Search for the cell housing the specified text and yield its (X, Y) center coordinate. 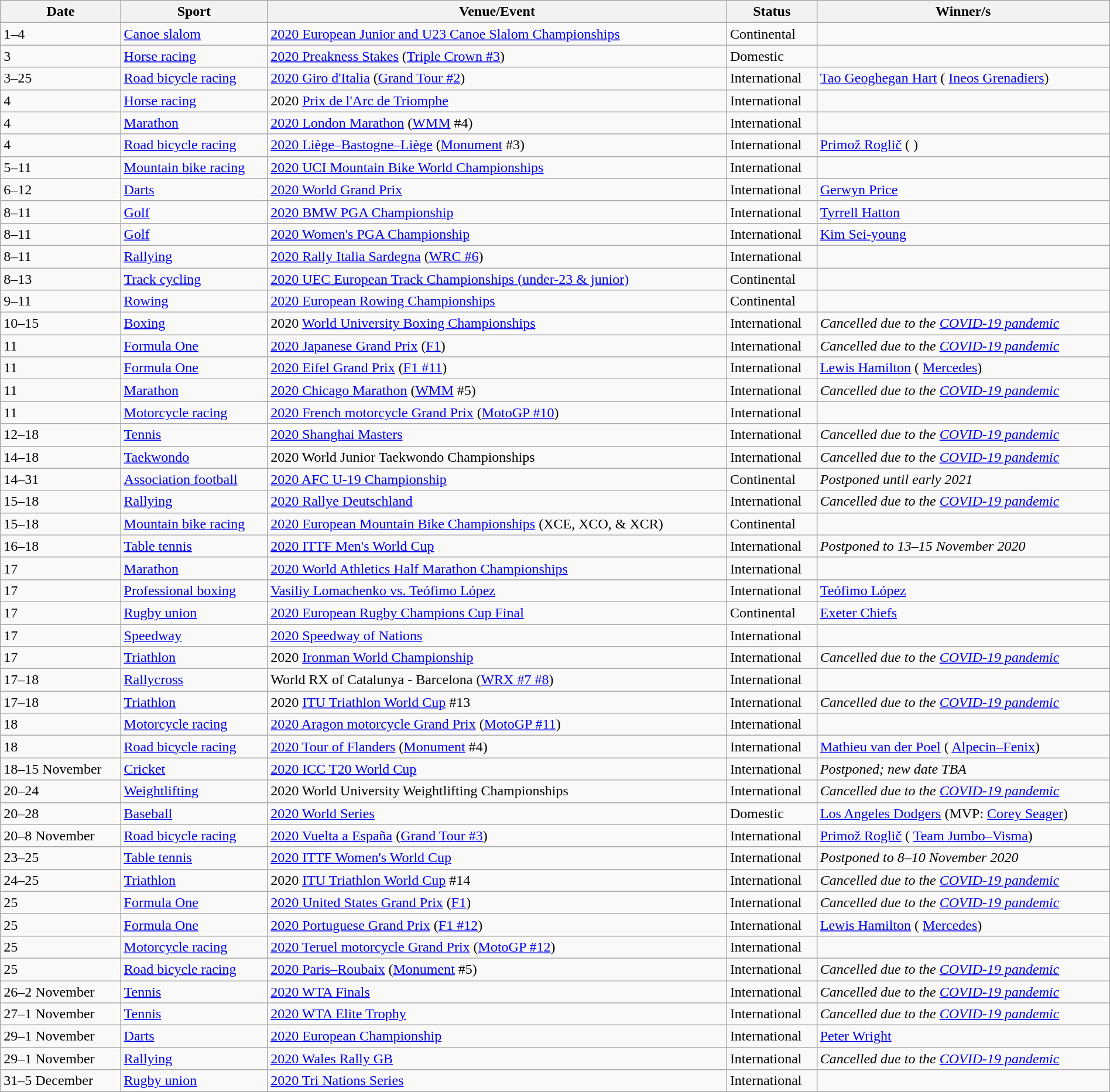
Canoe slalom (194, 34)
3 (61, 56)
2020 United States Grand Prix (F1) (498, 902)
6–12 (61, 190)
2020 Tri Nations Series (498, 1081)
2020 Tour of Flanders (Monument #4) (498, 747)
10–15 (61, 324)
2020 Shanghai Masters (498, 435)
2020 Prix de l'Arc de Triomphe (498, 101)
Teófimo López (963, 590)
Date (61, 12)
2020 WTA Elite Trophy (498, 1014)
2020 Teruel motorcycle Grand Prix (MotoGP #12) (498, 947)
Vasiliy Lomachenko vs. Teófimo López (498, 590)
Gerwyn Price (963, 190)
2020 World Grand Prix (498, 190)
24–25 (61, 880)
2020 European Rugby Champions Cup Final (498, 613)
9–11 (61, 301)
2020 Rallye Deutschland (498, 502)
2020 Portuguese Grand Prix (F1 #12) (498, 925)
2020 World Series (498, 813)
Cricket (194, 769)
Status (772, 12)
14–31 (61, 479)
2020 Ironman World Championship (498, 658)
2020 European Championship (498, 1036)
2020 European Junior and U23 Canoe Slalom Championships (498, 34)
16–18 (61, 546)
Taekwondo (194, 457)
Professional boxing (194, 590)
Postponed to 13–15 November 2020 (963, 546)
2020 World University Weightlifting Championships (498, 791)
Postponed; new date TBA (963, 769)
2020 BMW PGA Championship (498, 212)
2020 Liège–Bastogne–Liège (Monument #3) (498, 145)
2020 European Rowing Championships (498, 301)
2020 London Marathon (WMM #4) (498, 123)
Venue/Event (498, 12)
2020 ITTF Men's World Cup (498, 546)
5–11 (61, 167)
Association football (194, 479)
26–2 November (61, 992)
Mathieu van der Poel ( Alpecin–Fenix) (963, 747)
Boxing (194, 324)
Peter Wright (963, 1036)
Tao Geoghegan Hart ( Ineos Grenadiers) (963, 78)
2020 Speedway of Nations (498, 635)
20–8 November (61, 836)
2020 European Mountain Bike Championships (XCE, XCO, & XCR) (498, 524)
Postponed until early 2021 (963, 479)
Primož Roglič ( Team Jumbo–Visma) (963, 836)
8–13 (61, 279)
2020 World Athletics Half Marathon Championships (498, 568)
2020 Preakness Stakes (Triple Crown #3) (498, 56)
Track cycling (194, 279)
3–25 (61, 78)
2020 Aragon motorcycle Grand Prix (MotoGP #11) (498, 724)
Baseball (194, 813)
12–18 (61, 435)
18–15 November (61, 769)
31–5 December (61, 1081)
2020 ITU Triathlon World Cup #14 (498, 880)
Kim Sei-young (963, 234)
Rowing (194, 301)
Sport (194, 12)
1–4 (61, 34)
Primož Roglič ( ) (963, 145)
2020 UEC European Track Championships (under-23 & junior) (498, 279)
20–24 (61, 791)
Winner/s (963, 12)
Speedway (194, 635)
2020 World University Boxing Championships (498, 324)
2020 ITTF Women's World Cup (498, 858)
2020 ICC T20 World Cup (498, 769)
World RX of Catalunya - Barcelona (WRX #7 #8) (498, 680)
2020 Rally Italia Sardegna (WRC #6) (498, 256)
Exeter Chiefs (963, 613)
2020 World Junior Taekwondo Championships (498, 457)
Rallycross (194, 680)
Tyrrell Hatton (963, 212)
2020 Paris–Roubaix (Monument #5) (498, 969)
2020 Chicago Marathon (WMM #5) (498, 390)
2020 Giro d'Italia (Grand Tour #2) (498, 78)
2020 UCI Mountain Bike World Championships (498, 167)
27–1 November (61, 1014)
Weightlifting (194, 791)
2020 WTA Finals (498, 992)
14–18 (61, 457)
2020 ITU Triathlon World Cup #13 (498, 702)
2020 French motorcycle Grand Prix (MotoGP #10) (498, 413)
2020 Vuelta a España (Grand Tour #3) (498, 836)
2020 Women's PGA Championship (498, 234)
Los Angeles Dodgers (MVP: Corey Seager) (963, 813)
23–25 (61, 858)
2020 Wales Rally GB (498, 1059)
Postponed to 8–10 November 2020 (963, 858)
20–28 (61, 813)
2020 AFC U-19 Championship (498, 479)
2020 Eifel Grand Prix (F1 #11) (498, 368)
2020 Japanese Grand Prix (F1) (498, 346)
